Capture the cell that displays the provided text and extract its [X, Y] central coordinate. 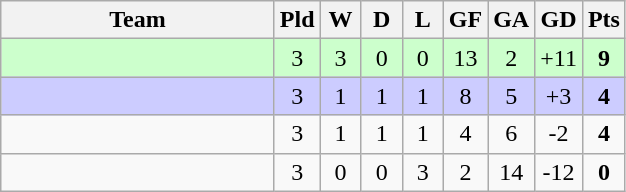
14 [512, 172]
+3 [559, 96]
8 [465, 96]
-12 [559, 172]
6 [512, 134]
D [382, 20]
-2 [559, 134]
Pld [297, 20]
5 [512, 96]
Pts [604, 20]
13 [465, 58]
9 [604, 58]
Team [138, 20]
GF [465, 20]
GA [512, 20]
GD [559, 20]
L [422, 20]
W [340, 20]
+11 [559, 58]
